Extract the (X, Y) coordinate from the center of the cell holding the provided text.  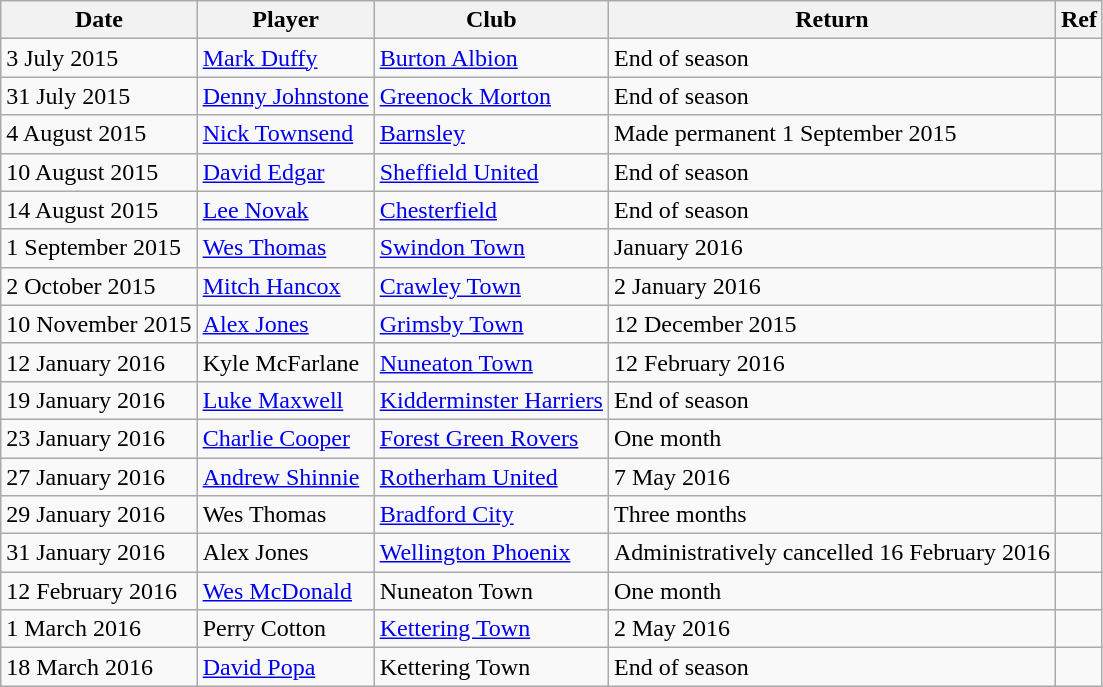
Charlie Cooper (286, 438)
7 May 2016 (832, 477)
Wes McDonald (286, 591)
Kyle McFarlane (286, 362)
Greenock Morton (491, 96)
4 August 2015 (99, 134)
29 January 2016 (99, 515)
Wellington Phoenix (491, 553)
10 November 2015 (99, 324)
1 March 2016 (99, 629)
Administratively cancelled 16 February 2016 (832, 553)
Made permanent 1 September 2015 (832, 134)
31 January 2016 (99, 553)
Kidderminster Harriers (491, 400)
Barnsley (491, 134)
January 2016 (832, 248)
19 January 2016 (99, 400)
18 March 2016 (99, 667)
Ref (1078, 20)
Crawley Town (491, 286)
David Edgar (286, 172)
2 October 2015 (99, 286)
12 December 2015 (832, 324)
Mark Duffy (286, 58)
1 September 2015 (99, 248)
Luke Maxwell (286, 400)
14 August 2015 (99, 210)
Rotherham United (491, 477)
27 January 2016 (99, 477)
Lee Novak (286, 210)
3 July 2015 (99, 58)
Date (99, 20)
Return (832, 20)
2 January 2016 (832, 286)
31 July 2015 (99, 96)
2 May 2016 (832, 629)
12 January 2016 (99, 362)
David Popa (286, 667)
Forest Green Rovers (491, 438)
Andrew Shinnie (286, 477)
Grimsby Town (491, 324)
Mitch Hancox (286, 286)
Perry Cotton (286, 629)
Sheffield United (491, 172)
Burton Albion (491, 58)
Three months (832, 515)
Denny Johnstone (286, 96)
Club (491, 20)
Chesterfield (491, 210)
Swindon Town (491, 248)
Nick Townsend (286, 134)
Player (286, 20)
23 January 2016 (99, 438)
10 August 2015 (99, 172)
Bradford City (491, 515)
